Determine the [x, y] coordinate at the center of the cell enclosing the given text.  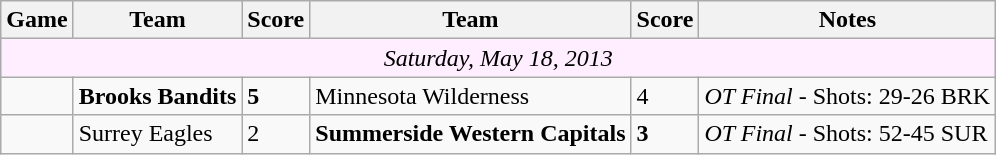
Minnesota Wilderness [470, 96]
Brooks Bandits [158, 96]
3 [665, 134]
OT Final - Shots: 29-26 BRK [848, 96]
Summerside Western Capitals [470, 134]
Surrey Eagles [158, 134]
2 [276, 134]
Game [37, 20]
5 [276, 96]
Saturday, May 18, 2013 [498, 58]
OT Final - Shots: 52-45 SUR [848, 134]
Notes [848, 20]
4 [665, 96]
